Search for the cell housing the specified text and yield its (x, y) center coordinate. 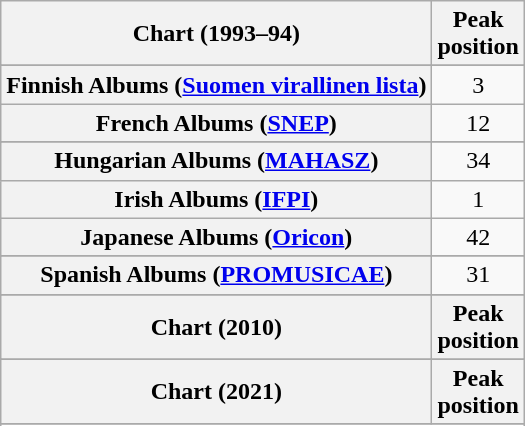
Finnish Albums (Suomen virallinen lista) (216, 85)
34 (478, 161)
3 (478, 85)
French Albums (SNEP) (216, 123)
1 (478, 199)
Spanish Albums (PROMUSICAE) (216, 275)
Irish Albums (IFPI) (216, 199)
12 (478, 123)
Hungarian Albums (MAHASZ) (216, 161)
Chart (2021) (216, 392)
Chart (2010) (216, 326)
Chart (1993–94) (216, 34)
31 (478, 275)
42 (478, 237)
Japanese Albums (Oricon) (216, 237)
